Locate the cell with the specified text and output its (x, y) center coordinate. 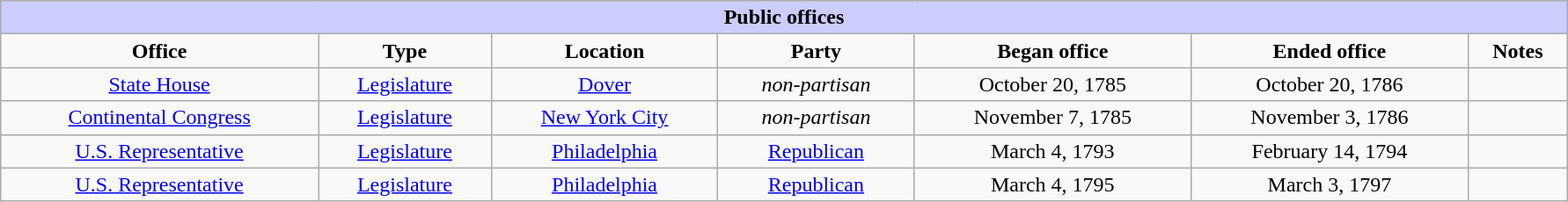
Continental Congress (160, 118)
Dover (604, 84)
November 3, 1786 (1330, 118)
Public offices (785, 18)
March 4, 1795 (1052, 184)
Office (160, 51)
November 7, 1785 (1052, 118)
Type (405, 51)
Party (817, 51)
Notes (1517, 51)
Location (604, 51)
March 4, 1793 (1052, 151)
February 14, 1794 (1330, 151)
March 3, 1797 (1330, 184)
State House (160, 84)
October 20, 1785 (1052, 84)
October 20, 1786 (1330, 84)
Ended office (1330, 51)
New York City (604, 118)
Began office (1052, 51)
